Scan for the cell matching the given text and deliver its [x, y] coordinate at center. 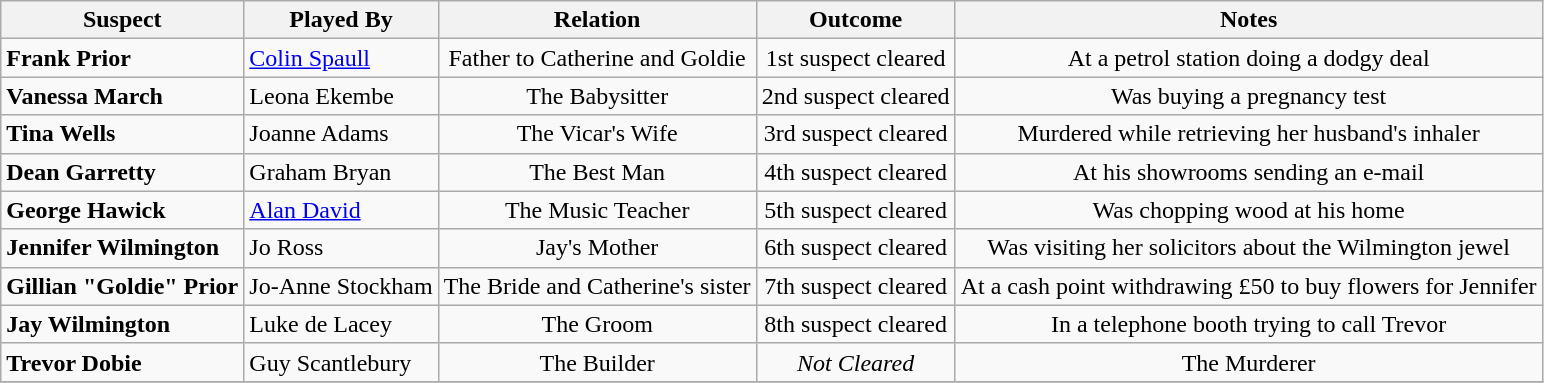
Suspect [122, 20]
Colin Spaull [341, 58]
Outcome [856, 20]
Father to Catherine and Goldie [597, 58]
In a telephone booth trying to call Trevor [1248, 324]
3rd suspect cleared [856, 134]
2nd suspect cleared [856, 96]
Was buying a pregnancy test [1248, 96]
Graham Bryan [341, 172]
Alan David [341, 210]
Relation [597, 20]
Tina Wells [122, 134]
Luke de Lacey [341, 324]
At his showrooms sending an e-mail [1248, 172]
Was chopping wood at his home [1248, 210]
4th suspect cleared [856, 172]
Jennifer Wilmington [122, 248]
Jay Wilmington [122, 324]
Jo-Anne Stockham [341, 286]
At a cash point withdrawing £50 to buy flowers for Jennifer [1248, 286]
The Music Teacher [597, 210]
The Groom [597, 324]
Notes [1248, 20]
Dean Garretty [122, 172]
The Vicar's Wife [597, 134]
Gillian "Goldie" Prior [122, 286]
7th suspect cleared [856, 286]
Joanne Adams [341, 134]
8th suspect cleared [856, 324]
5th suspect cleared [856, 210]
The Babysitter [597, 96]
The Murderer [1248, 362]
Not Cleared [856, 362]
Played By [341, 20]
Jo Ross [341, 248]
Murdered while retrieving her husband's inhaler [1248, 134]
Vanessa March [122, 96]
Leona Ekembe [341, 96]
Guy Scantlebury [341, 362]
George Hawick [122, 210]
Frank Prior [122, 58]
Trevor Dobie [122, 362]
The Bride and Catherine's sister [597, 286]
Jay's Mother [597, 248]
6th suspect cleared [856, 248]
1st suspect cleared [856, 58]
Was visiting her solicitors about the Wilmington jewel [1248, 248]
At a petrol station doing a dodgy deal [1248, 58]
The Builder [597, 362]
The Best Man [597, 172]
